Provide the [x, y] coordinate of the cell's center where the given text is located.  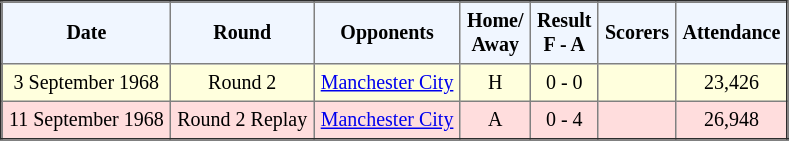
3 September 1968 [86, 83]
23,426 [732, 83]
Scorers [637, 33]
ResultF - A [564, 33]
H [495, 83]
0 - 4 [564, 120]
Round 2 Replay [242, 120]
Home/Away [495, 33]
0 - 0 [564, 83]
Date [86, 33]
Round 2 [242, 83]
A [495, 120]
26,948 [732, 120]
Attendance [732, 33]
Round [242, 33]
Opponents [387, 33]
11 September 1968 [86, 120]
